Identify which cell holds the provided text, then report its (x, y) central coordinate. 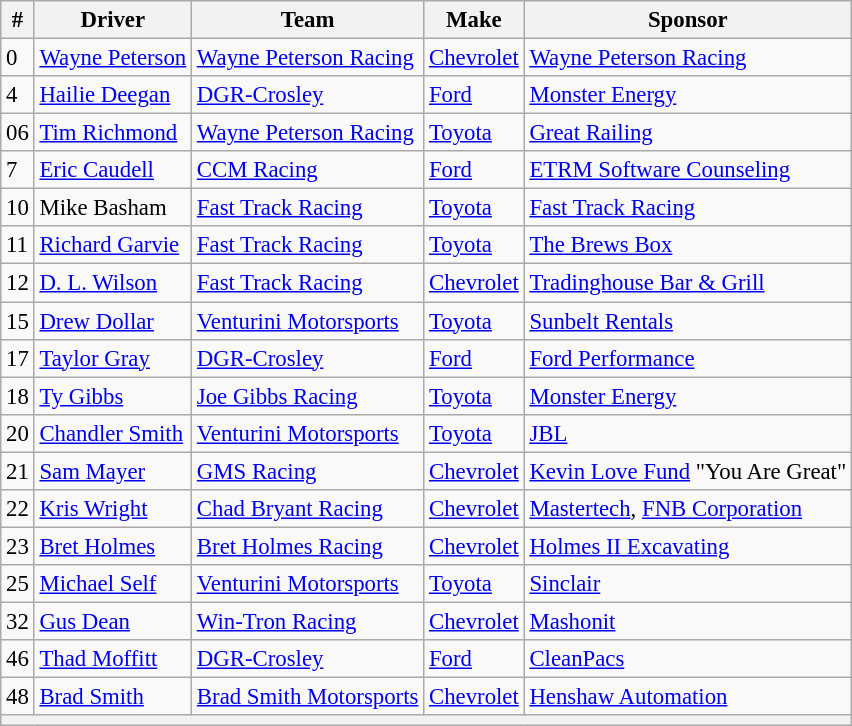
Joe Gibbs Racing (308, 396)
Tradinghouse Bar & Grill (688, 283)
The Brews Box (688, 245)
JBL (688, 433)
Tim Richmond (112, 133)
12 (18, 283)
Chandler Smith (112, 433)
Ty Gibbs (112, 396)
46 (18, 659)
17 (18, 358)
15 (18, 321)
D. L. Wilson (112, 283)
10 (18, 208)
Taylor Gray (112, 358)
Driver (112, 20)
06 (18, 133)
Kevin Love Fund "You Are Great" (688, 471)
Make (474, 20)
Eric Caudell (112, 170)
11 (18, 245)
CleanPacs (688, 659)
Sam Mayer (112, 471)
Gus Dean (112, 621)
32 (18, 621)
Drew Dollar (112, 321)
Win-Tron Racing (308, 621)
20 (18, 433)
21 (18, 471)
7 (18, 170)
22 (18, 509)
Sinclair (688, 584)
GMS Racing (308, 471)
Wayne Peterson (112, 58)
4 (18, 95)
Mashonit (688, 621)
Sunbelt Rentals (688, 321)
Brad Smith (112, 697)
Sponsor (688, 20)
Thad Moffitt (112, 659)
Ford Performance (688, 358)
Holmes II Excavating (688, 546)
23 (18, 546)
Bret Holmes (112, 546)
48 (18, 697)
Richard Garvie (112, 245)
Team (308, 20)
0 (18, 58)
18 (18, 396)
Hailie Deegan (112, 95)
Michael Self (112, 584)
CCM Racing (308, 170)
Mike Basham (112, 208)
25 (18, 584)
Great Railing (688, 133)
# (18, 20)
Bret Holmes Racing (308, 546)
Kris Wright (112, 509)
Brad Smith Motorsports (308, 697)
Mastertech, FNB Corporation (688, 509)
Chad Bryant Racing (308, 509)
ETRM Software Counseling (688, 170)
Henshaw Automation (688, 697)
